Provide the [x, y] coordinate of the cell's center where the given text is located.  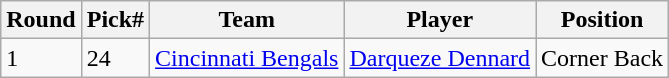
24 [115, 58]
Corner Back [602, 58]
Cincinnati Bengals [247, 58]
Darqueze Dennard [440, 58]
Player [440, 20]
Pick# [115, 20]
Team [247, 20]
1 [41, 58]
Round [41, 20]
Position [602, 20]
